For the text-containing cell, return its midpoint in (X, Y) coordinate format. 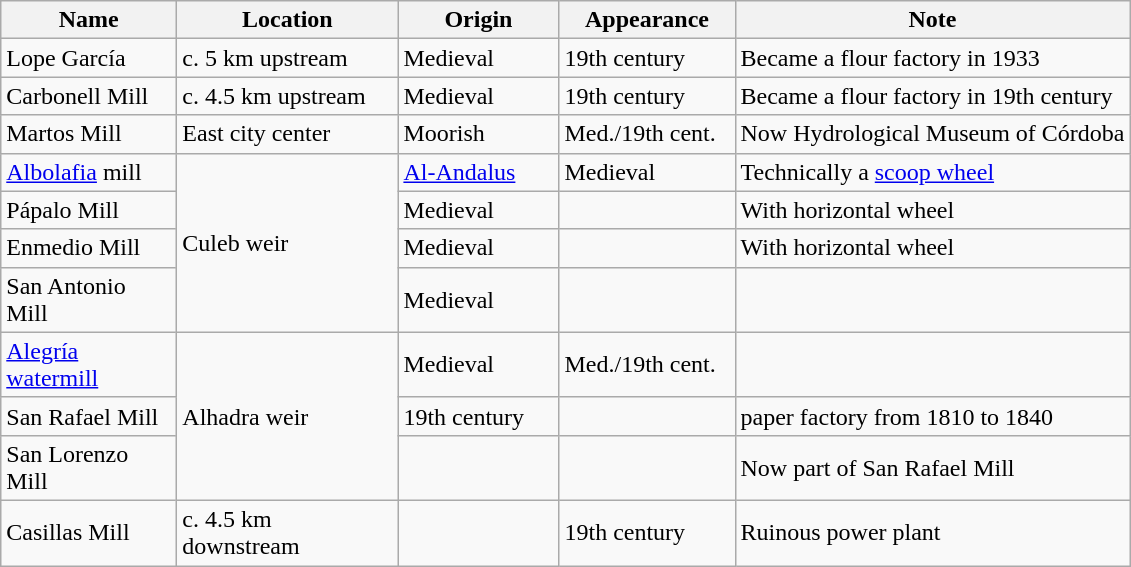
Moorish (478, 134)
paper factory from 1810 to 1840 (932, 416)
Lope García (89, 58)
Name (89, 20)
Enmedio Mill (89, 248)
Now part of San Rafael Mill (932, 468)
Pápalo Mill (89, 210)
Now Hydrological Museum of Córdoba (932, 134)
Became a flour factory in 1933 (932, 58)
Note (932, 20)
San Lorenzo Mill (89, 468)
Carbonell Mill (89, 96)
Alhadra weir (288, 416)
c. 4.5 km upstream (288, 96)
Technically a scoop wheel (932, 172)
Origin (478, 20)
San Antonio Mill (89, 300)
Martos Mill (89, 134)
Culeb weir (288, 242)
Appearance (647, 20)
Alegría watermill (89, 364)
Ruinous power plant (932, 532)
c. 4.5 km downstream (288, 532)
c. 5 km upstream (288, 58)
Casillas Mill (89, 532)
Albolafia mill (89, 172)
Became a flour factory in 19th century (932, 96)
San Rafael Mill (89, 416)
East city center (288, 134)
Al-Andalus (478, 172)
Location (288, 20)
